Return the [X, Y] coordinate for the center point of the cell that contains the specified text.  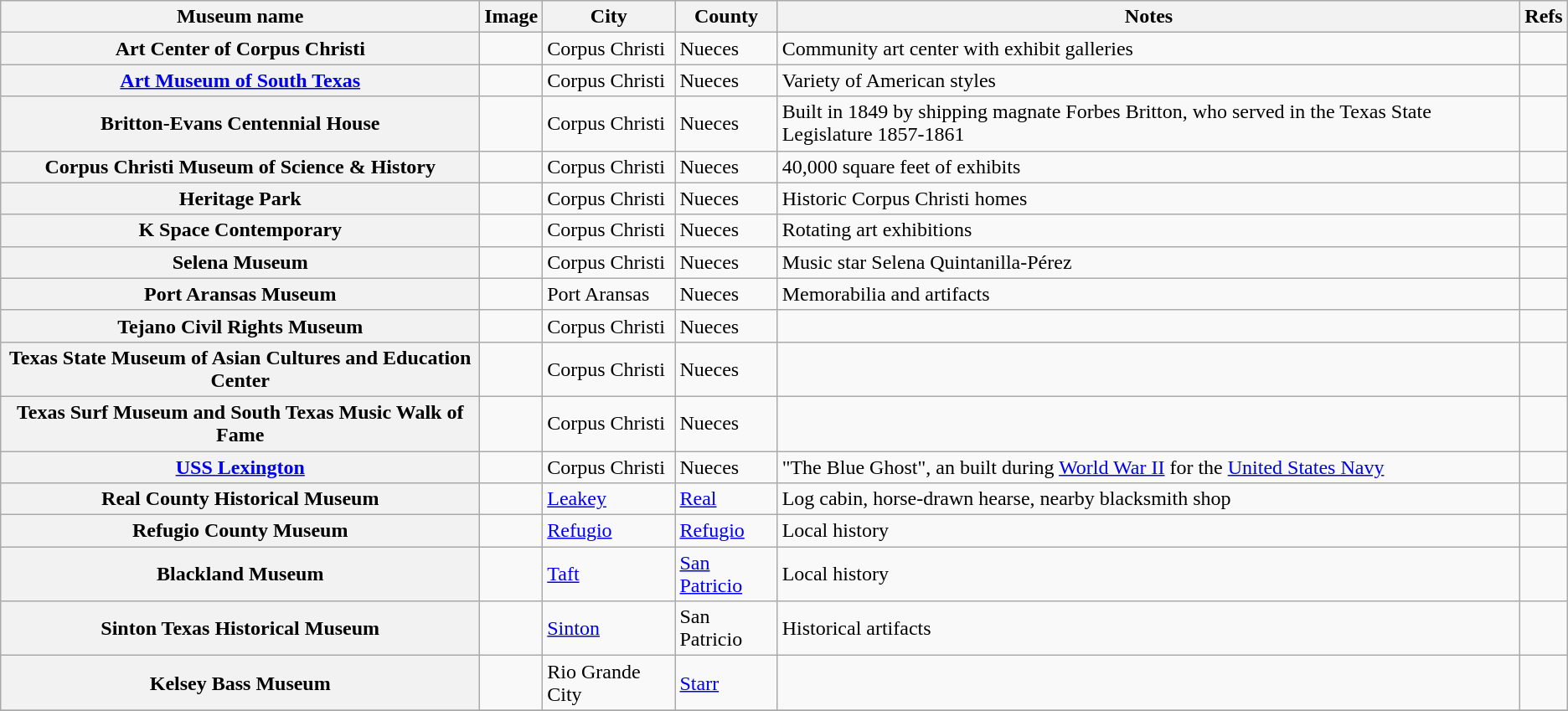
Real County Historical Museum [240, 499]
Real [726, 499]
Sinton Texas Historical Museum [240, 628]
40,000 square feet of exhibits [1149, 167]
K Space Contemporary [240, 230]
Selena Museum [240, 262]
County [726, 17]
Memorabilia and artifacts [1149, 294]
Historical artifacts [1149, 628]
Rotating art exhibitions [1149, 230]
Britton-Evans Centennial House [240, 124]
Variety of American styles [1149, 80]
Texas Surf Museum and South Texas Music Walk of Fame [240, 424]
Log cabin, horse-drawn hearse, nearby blacksmith shop [1149, 499]
Image [511, 17]
Port Aransas Museum [240, 294]
USS Lexington [240, 466]
"The Blue Ghost", an built during World War II for the United States Navy [1149, 466]
Corpus Christi Museum of Science & History [240, 167]
City [609, 17]
Port Aransas [609, 294]
Community art center with exhibit galleries [1149, 49]
Art Center of Corpus Christi [240, 49]
Music star Selena Quintanilla-Pérez [1149, 262]
Starr [726, 683]
Museum name [240, 17]
Heritage Park [240, 198]
Tejano Civil Rights Museum [240, 326]
Blackland Museum [240, 574]
Leakey [609, 499]
Notes [1149, 17]
Texas State Museum of Asian Cultures and Education Center [240, 368]
Historic Corpus Christi homes [1149, 198]
Kelsey Bass Museum [240, 683]
Refugio County Museum [240, 531]
Rio Grande City [609, 683]
Refs [1544, 17]
Sinton [609, 628]
Art Museum of South Texas [240, 80]
Built in 1849 by shipping magnate Forbes Britton, who served in the Texas State Legislature 1857-1861 [1149, 124]
Taft [609, 574]
